Capture the cell that displays the provided text and extract its [X, Y] central coordinate. 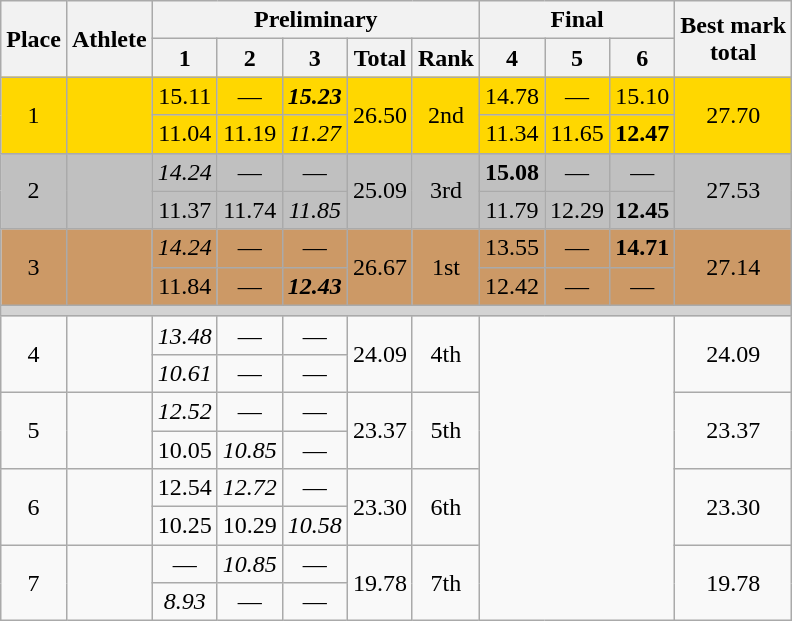
6th [446, 507]
11.79 [512, 210]
11.84 [184, 286]
15.10 [642, 96]
Athlete [109, 39]
15.11 [184, 96]
13.55 [512, 248]
12.42 [512, 286]
12.47 [642, 134]
12.43 [314, 286]
Preliminary [316, 20]
14.78 [512, 96]
26.50 [380, 115]
11.85 [314, 210]
Place [34, 39]
Rank [446, 58]
2nd [446, 115]
4th [446, 354]
26.67 [380, 267]
Total [380, 58]
11.37 [184, 210]
27.70 [734, 115]
7th [446, 583]
11.34 [512, 134]
5th [446, 430]
11.04 [184, 134]
11.74 [250, 210]
15.08 [512, 172]
12.45 [642, 210]
12.72 [250, 488]
11.19 [250, 134]
14.71 [642, 248]
25.09 [380, 191]
7 [34, 583]
12.52 [184, 411]
1st [446, 267]
11.65 [578, 134]
10.61 [184, 373]
Best mark total [734, 39]
10.25 [184, 526]
27.53 [734, 191]
27.14 [734, 267]
13.48 [184, 335]
12.54 [184, 488]
10.58 [314, 526]
11.27 [314, 134]
3rd [446, 191]
15.23 [314, 96]
12.29 [578, 210]
10.05 [184, 449]
10.29 [250, 526]
8.93 [184, 602]
Final [578, 20]
